Extract the [x, y] coordinate from the center of the cell holding the provided text.  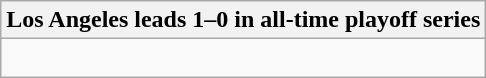
Los Angeles leads 1–0 in all-time playoff series [244, 20]
